Extract the (x, y) coordinate from the center of the cell holding the provided text.  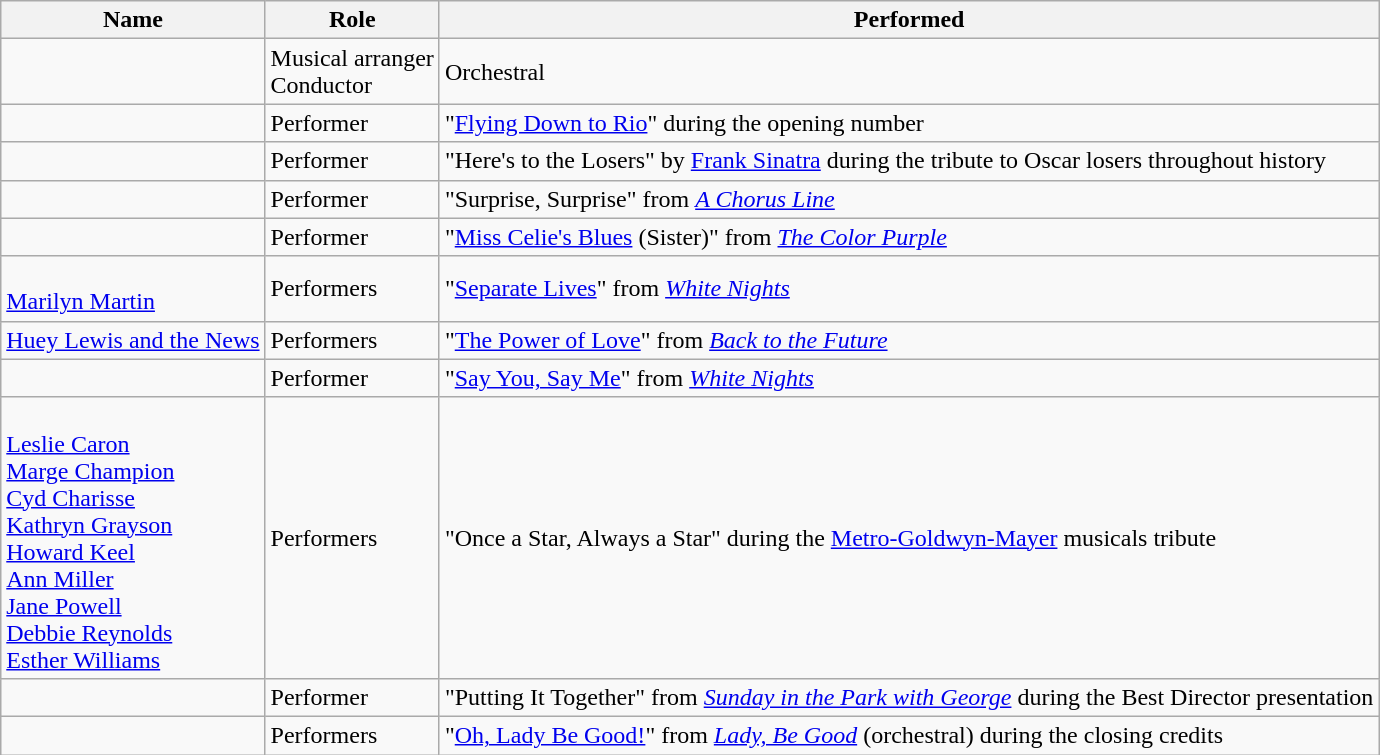
"Miss Celie's Blues (Sister)" from The Color Purple (908, 237)
"Flying Down to Rio" during the opening number (908, 123)
"Here's to the Losers" by Frank Sinatra during the tribute to Oscar losers throughout history (908, 161)
"Say You, Say Me" from White Nights (908, 378)
Role (352, 20)
"Once a Star, Always a Star" during the Metro-Goldwyn-Mayer musicals tribute (908, 538)
Huey Lewis and the News (133, 340)
"Surprise, Surprise" from A Chorus Line (908, 199)
Musical arrangerConductor (352, 72)
Marilyn Martin (133, 288)
Orchestral (908, 72)
"Oh, Lady Be Good!" from Lady, Be Good (orchestral) during the closing credits (908, 735)
"Separate Lives" from White Nights (908, 288)
"Putting It Together" from Sunday in the Park with George during the Best Director presentation (908, 697)
"The Power of Love" from Back to the Future (908, 340)
Performed (908, 20)
Leslie CaronMarge ChampionCyd CharisseKathryn GraysonHoward KeelAnn MillerJane PowellDebbie ReynoldsEsther Williams (133, 538)
Name (133, 20)
